Output the (x, y) coordinate of the center of the cell containing the given text.  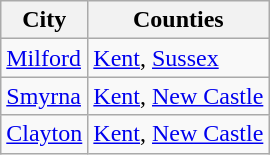
Clayton (44, 134)
City (44, 20)
Kent, Sussex (178, 58)
Counties (178, 20)
Smyrna (44, 96)
Milford (44, 58)
